From the cell containing the given text, extract its center point as [X, Y] coordinate. 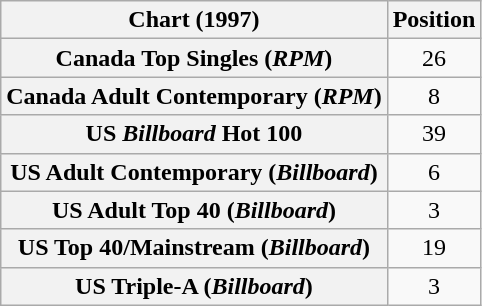
6 [434, 172]
US Adult Contemporary (Billboard) [194, 172]
Position [434, 20]
US Billboard Hot 100 [194, 134]
39 [434, 134]
Canada Top Singles (RPM) [194, 58]
8 [434, 96]
19 [434, 248]
Canada Adult Contemporary (RPM) [194, 96]
US Triple-A (Billboard) [194, 286]
US Top 40/Mainstream (Billboard) [194, 248]
Chart (1997) [194, 20]
26 [434, 58]
US Adult Top 40 (Billboard) [194, 210]
